Return (x, y) of the center of cell containing provided text 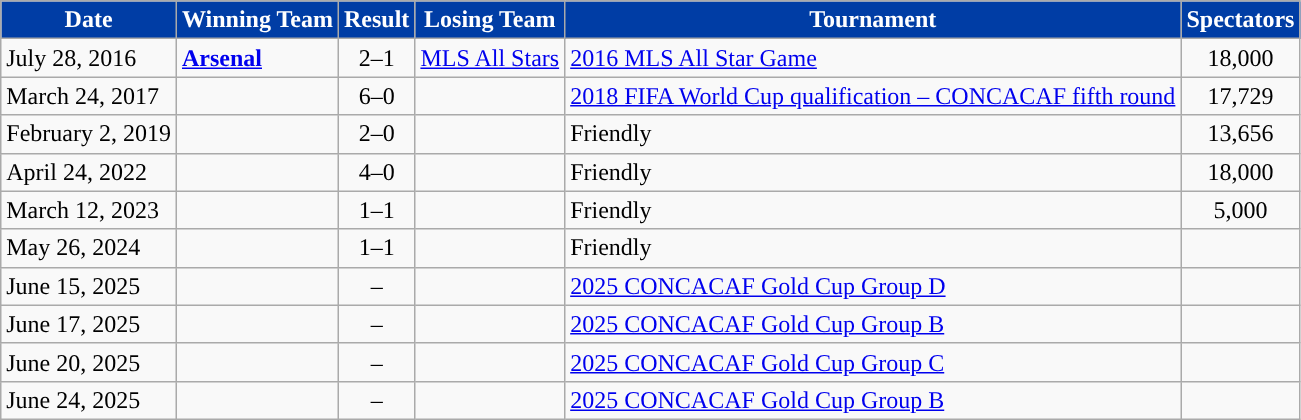
6–0 (376, 96)
May 26, 2024 (89, 248)
June 20, 2025 (89, 362)
April 24, 2022 (89, 172)
July 28, 2016 (89, 58)
2025 CONCACAF Gold Cup Group C (873, 362)
Date (89, 20)
2–0 (376, 134)
2018 FIFA World Cup qualification – CONCACAF fifth round (873, 96)
June 24, 2025 (89, 400)
17,729 (1240, 96)
2–1 (376, 58)
June 15, 2025 (89, 286)
March 24, 2017 (89, 96)
Losing Team (490, 20)
Winning Team (257, 20)
Spectators (1240, 20)
MLS All Stars (490, 58)
2016 MLS All Star Game (873, 58)
Arsenal (257, 58)
Result (376, 20)
March 12, 2023 (89, 210)
Tournament (873, 20)
13,656 (1240, 134)
June 17, 2025 (89, 324)
February 2, 2019 (89, 134)
4–0 (376, 172)
2025 CONCACAF Gold Cup Group D (873, 286)
5,000 (1240, 210)
